Extract the [X, Y] coordinate from the center of the cell holding the provided text.  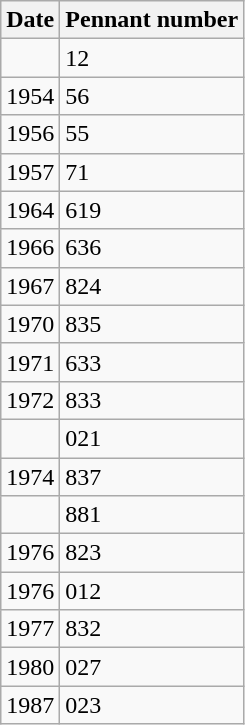
1957 [30, 172]
1987 [30, 705]
1967 [30, 286]
832 [152, 629]
1970 [30, 324]
Pennant number [152, 20]
Date [30, 20]
56 [152, 96]
023 [152, 705]
012 [152, 591]
021 [152, 438]
1974 [30, 477]
71 [152, 172]
619 [152, 210]
881 [152, 515]
833 [152, 400]
823 [152, 553]
837 [152, 477]
1964 [30, 210]
636 [152, 248]
824 [152, 286]
55 [152, 134]
1972 [30, 400]
1977 [30, 629]
633 [152, 362]
027 [152, 667]
1971 [30, 362]
835 [152, 324]
1966 [30, 248]
1956 [30, 134]
1954 [30, 96]
1980 [30, 667]
12 [152, 58]
